Capture the cell that displays the provided text and extract its (x, y) central coordinate. 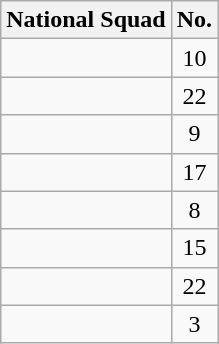
10 (194, 58)
8 (194, 210)
National Squad (86, 20)
3 (194, 324)
No. (194, 20)
15 (194, 248)
9 (194, 134)
17 (194, 172)
